Search for the cell housing the specified text and yield its (X, Y) center coordinate. 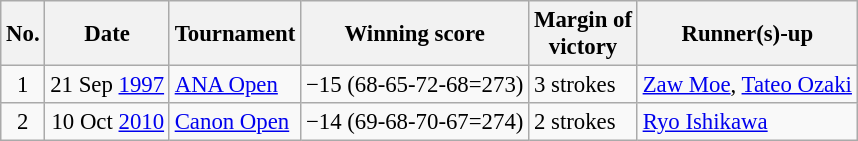
No. (23, 34)
Ryo Ishikawa (747, 122)
2 strokes (584, 122)
Date (107, 34)
1 (23, 85)
2 (23, 122)
−15 (68-65-72-68=273) (415, 85)
10 Oct 2010 (107, 122)
Tournament (234, 34)
Winning score (415, 34)
Margin ofvictory (584, 34)
Canon Open (234, 122)
ANA Open (234, 85)
21 Sep 1997 (107, 85)
Zaw Moe, Tateo Ozaki (747, 85)
3 strokes (584, 85)
Runner(s)-up (747, 34)
−14 (69-68-70-67=274) (415, 122)
